Detect which cell encompasses the target text, then output its (X, Y) center coordinate. 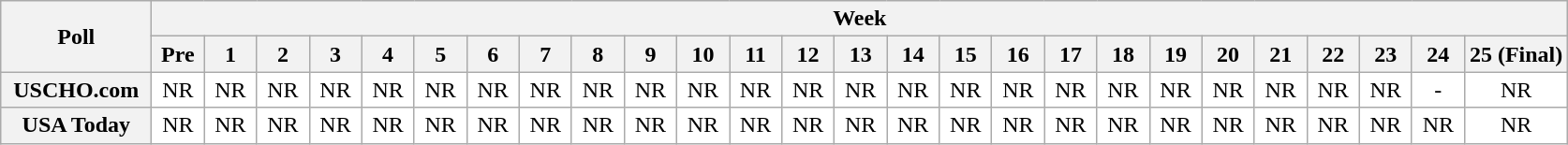
17 (1071, 54)
USA Today (77, 125)
14 (913, 54)
6 (493, 54)
7 (545, 54)
USCHO.com (77, 90)
22 (1333, 54)
8 (598, 54)
21 (1280, 54)
5 (440, 54)
9 (650, 54)
13 (861, 54)
Week (860, 19)
18 (1123, 54)
12 (808, 54)
16 (1018, 54)
24 (1438, 54)
20 (1228, 54)
10 (703, 54)
- (1438, 90)
23 (1385, 54)
3 (335, 54)
4 (388, 54)
Pre (178, 54)
Poll (77, 36)
1 (230, 54)
15 (966, 54)
11 (755, 54)
25 (Final) (1516, 54)
19 (1176, 54)
2 (283, 54)
